Provide the [X, Y] coordinate of the cell's center where the given text is located.  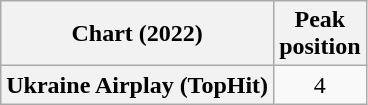
Peakposition [320, 34]
4 [320, 85]
Chart (2022) [138, 34]
Ukraine Airplay (TopHit) [138, 85]
